Scan for the cell matching the given text and deliver its [X, Y] coordinate at center. 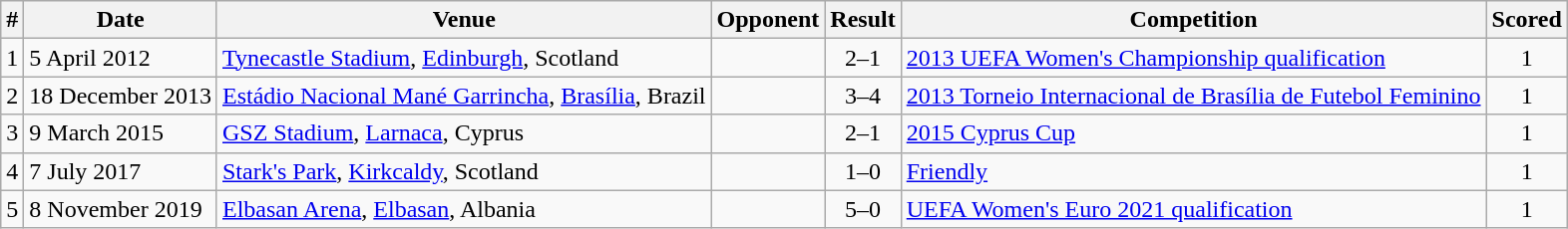
7 July 2017 [121, 171]
GSZ Stadium, Larnaca, Cyprus [464, 133]
Competition [1193, 20]
3 [12, 133]
Estádio Nacional Mané Garrincha, Brasília, Brazil [464, 96]
Venue [464, 20]
Stark's Park, Kirkcaldy, Scotland [464, 171]
Result [863, 20]
2013 Torneio Internacional de Brasília de Futebol Feminino [1193, 96]
8 November 2019 [121, 209]
Elbasan Arena, Elbasan, Albania [464, 209]
2013 UEFA Women's Championship qualification [1193, 58]
2015 Cyprus Cup [1193, 133]
4 [12, 171]
5 April 2012 [121, 58]
Opponent [768, 20]
1–0 [863, 171]
Date [121, 20]
UEFA Women's Euro 2021 qualification [1193, 209]
5–0 [863, 209]
# [12, 20]
5 [12, 209]
18 December 2013 [121, 96]
3–4 [863, 96]
Friendly [1193, 171]
2 [12, 96]
Scored [1526, 20]
9 March 2015 [121, 133]
Tynecastle Stadium, Edinburgh, Scotland [464, 58]
